Determine the [X, Y] coordinate at the center of the cell enclosing the given text.  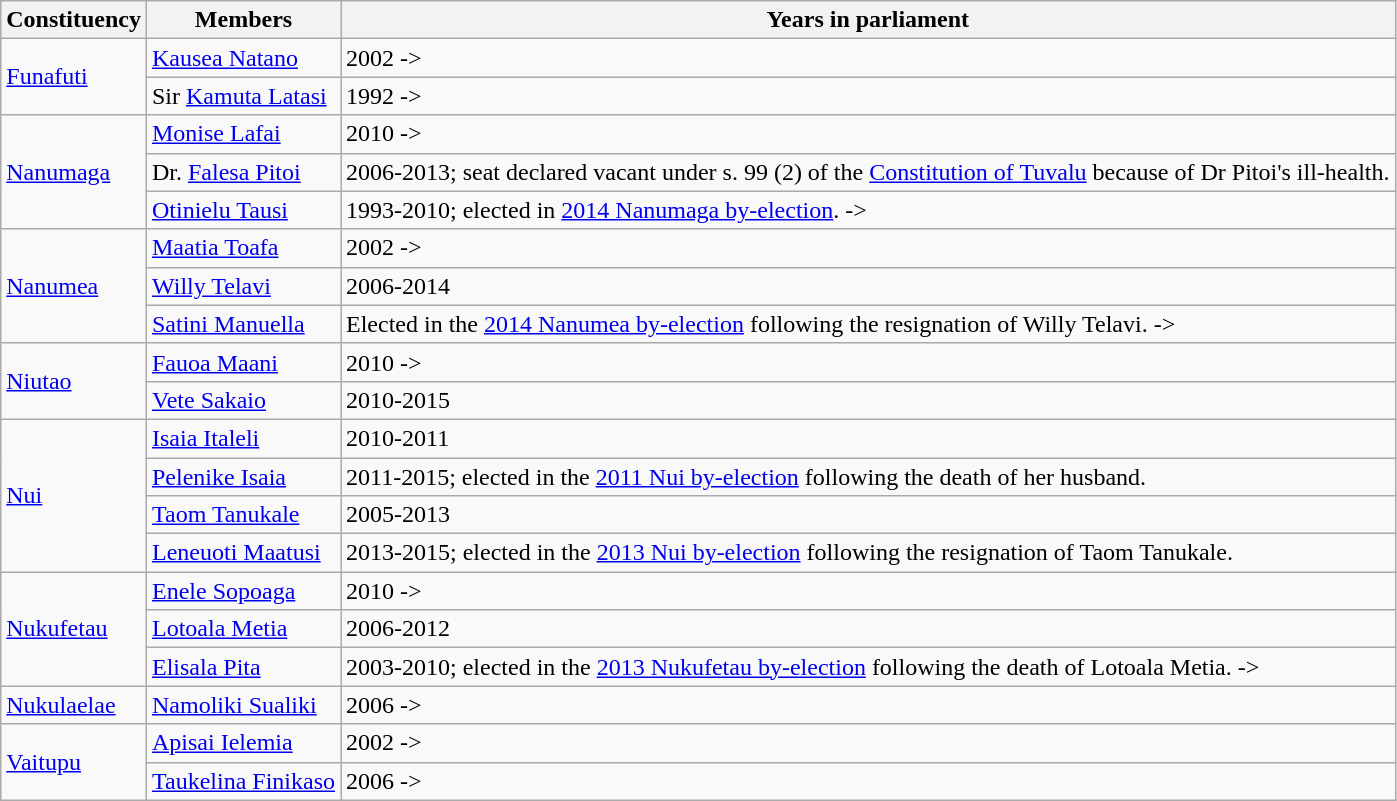
Leneuoti Maatusi [243, 553]
2005-2013 [868, 515]
Fauoa Maani [243, 362]
Constituency [74, 20]
Kausea Natano [243, 58]
Isaia Italeli [243, 438]
Namoliki Sualiki [243, 705]
Taom Tanukale [243, 515]
Sir Kamuta Latasi [243, 96]
Niutao [74, 381]
2006-2012 [868, 629]
Dr. Falesa Pitoi [243, 172]
Monise Lafai [243, 134]
Satini Manuella [243, 324]
Members [243, 20]
1993-2010; elected in 2014 Nanumaga by-election. -> [868, 210]
Maatia Toafa [243, 248]
Lotoala Metia [243, 629]
Elisala Pita [243, 667]
2010-2011 [868, 438]
Nukufetau [74, 629]
Funafuti [74, 77]
Years in parliament [868, 20]
1992 -> [868, 96]
Nukulaelae [74, 705]
2011-2015; elected in the 2011 Nui by-election following the death of her husband. [868, 477]
Elected in the 2014 Nanumea by-election following the resignation of Willy Telavi. -> [868, 324]
Nanumea [74, 286]
Apisai Ielemia [243, 743]
Enele Sopoaga [243, 591]
2003-2010; elected in the 2013 Nukufetau by-election following the death of Lotoala Metia. -> [868, 667]
Taukelina Finikaso [243, 781]
Nanumaga [74, 172]
Otinielu Tausi [243, 210]
2010-2015 [868, 400]
Vete Sakaio [243, 400]
Willy Telavi [243, 286]
Pelenike Isaia [243, 477]
Nui [74, 495]
2006-2014 [868, 286]
2013-2015; elected in the 2013 Nui by-election following the resignation of Taom Tanukale. [868, 553]
Vaitupu [74, 762]
2006-2013; seat declared vacant under s. 99 (2) of the Constitution of Tuvalu because of Dr Pitoi's ill-health. [868, 172]
